For the text-containing cell, return its midpoint in (X, Y) coordinate format. 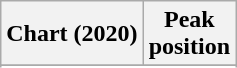
Chart (2020) (72, 34)
Peakposition (189, 34)
